Scan for the cell matching the given text and deliver its (X, Y) coordinate at center. 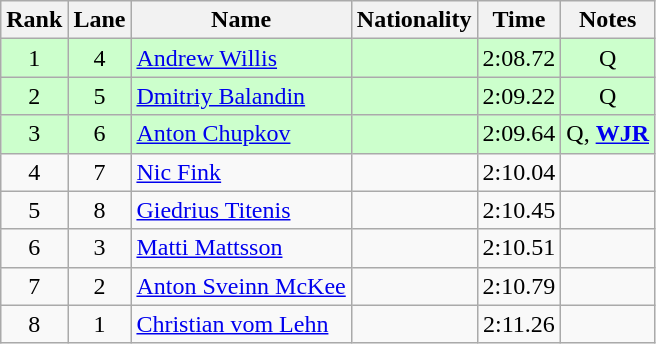
2:10.45 (519, 210)
Time (519, 20)
2:09.22 (519, 96)
Name (241, 20)
Matti Mattsson (241, 248)
Anton Sveinn McKee (241, 286)
Christian vom Lehn (241, 324)
Rank (34, 20)
Nic Fink (241, 172)
2:10.51 (519, 248)
Q, WJR (608, 134)
2:10.79 (519, 286)
Notes (608, 20)
Giedrius Titenis (241, 210)
Anton Chupkov (241, 134)
Andrew Willis (241, 58)
2:10.04 (519, 172)
Nationality (414, 20)
2:11.26 (519, 324)
2:08.72 (519, 58)
2:09.64 (519, 134)
Lane (100, 20)
Dmitriy Balandin (241, 96)
